Determine the [x, y] coordinate at the center of the cell enclosing the given text.  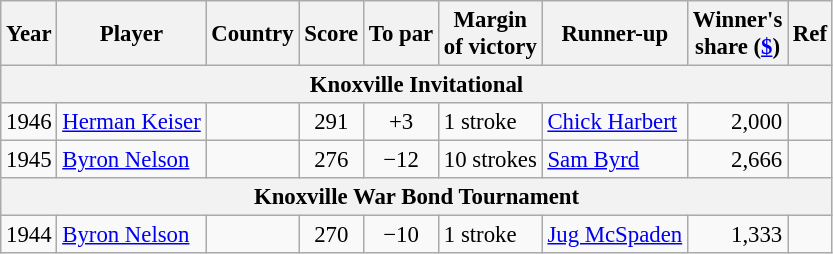
Ref [810, 34]
Country [252, 34]
Player [132, 34]
291 [332, 122]
To par [402, 34]
2,666 [737, 160]
Herman Keiser [132, 122]
Knoxville Invitational [417, 85]
−12 [402, 160]
2,000 [737, 122]
Chick Harbert [614, 122]
276 [332, 160]
Marginof victory [490, 34]
Knoxville War Bond Tournament [417, 197]
Runner-up [614, 34]
Year [29, 34]
−10 [402, 235]
+3 [402, 122]
1945 [29, 160]
Jug McSpaden [614, 235]
10 strokes [490, 160]
1944 [29, 235]
Score [332, 34]
1946 [29, 122]
1,333 [737, 235]
270 [332, 235]
Winner'sshare ($) [737, 34]
Sam Byrd [614, 160]
